Locate the cell with the specified text and output its (X, Y) center coordinate. 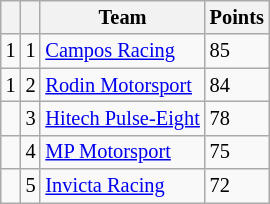
Hitech Pulse-Eight (122, 118)
85 (237, 51)
84 (237, 85)
Campos Racing (122, 51)
75 (237, 152)
Points (237, 17)
72 (237, 186)
Invicta Racing (122, 186)
5 (31, 186)
3 (31, 118)
2 (31, 85)
4 (31, 152)
78 (237, 118)
Rodin Motorsport (122, 85)
Team (122, 17)
MP Motorsport (122, 152)
